Identify which cell holds the provided text, then report its (X, Y) central coordinate. 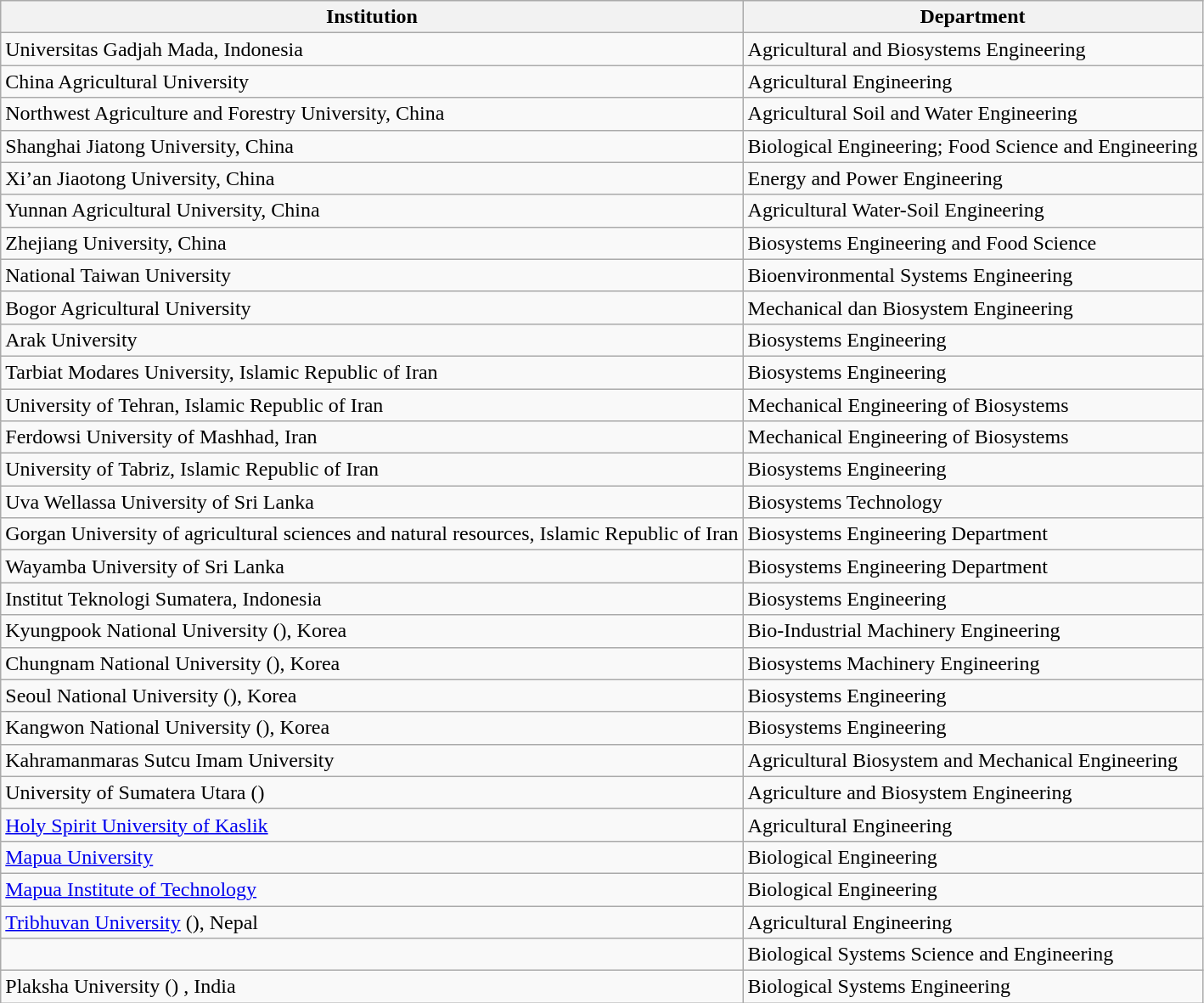
Agricultural Biosystem and Mechanical Engineering (973, 760)
National Taiwan University (372, 275)
Biosystems Machinery Engineering (973, 663)
Northwest Agriculture and Forestry University, China (372, 114)
Universitas Gadjah Mada, Indonesia (372, 49)
Tarbiat Modares University, Islamic Republic of Iran (372, 372)
Biological Systems Science and Engineering (973, 955)
Agricultural Water-Soil Engineering (973, 211)
Ferdowsi University of Mashhad, Iran (372, 437)
Agriculture and Biosystem Engineering (973, 792)
Seoul National University (), Korea (372, 696)
Shanghai Jiatong University, China (372, 146)
Biosystems Technology (973, 502)
Yunnan Agricultural University, China (372, 211)
Energy and Power Engineering (973, 178)
Plaksha University () , India (372, 987)
Biological Systems Engineering (973, 987)
Holy Spirit University of Kaslik (372, 825)
Mapua University (372, 857)
Bio-Industrial Machinery Engineering (973, 631)
University of Tabriz, Islamic Republic of Iran (372, 470)
Gorgan University of agricultural sciences and natural resources, Islamic Republic of Iran (372, 534)
Department (973, 17)
Mapua Institute of Technology (372, 889)
Uva Wellassa University of Sri Lanka (372, 502)
University of Sumatera Utara () (372, 792)
Kahramanmaras Sutcu Imam University (372, 760)
China Agricultural University (372, 82)
Bogor Agricultural University (372, 307)
Wayamba University of Sri Lanka (372, 566)
Institution (372, 17)
Biological Engineering; Food Science and Engineering (973, 146)
University of Tehran, Islamic Republic of Iran (372, 405)
Xi’an Jiaotong University, China (372, 178)
Zhejiang University, China (372, 243)
Agricultural Soil and Water Engineering (973, 114)
Tribhuvan University (), Nepal (372, 921)
Arak University (372, 340)
Institut Teknologi Sumatera, Indonesia (372, 599)
Kyungpook National University (), Korea (372, 631)
Agricultural and Biosystems Engineering (973, 49)
Bioenvironmental Systems Engineering (973, 275)
Kangwon National University (), Korea (372, 728)
Mechanical dan Biosystem Engineering (973, 307)
Biosystems Engineering and Food Science (973, 243)
Chungnam National University (), Korea (372, 663)
